Find where the given text appears and provide that cell's center as [X, Y] coordinate. 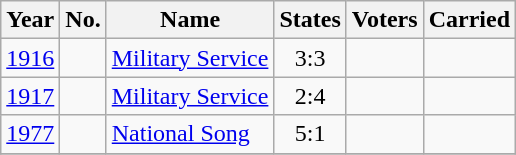
3:3 [310, 58]
1977 [30, 134]
Carried [469, 20]
No. [83, 20]
States [310, 20]
1916 [30, 58]
Name [190, 20]
5:1 [310, 134]
National Song [190, 134]
2:4 [310, 96]
Year [30, 20]
1917 [30, 96]
Voters [384, 20]
